Return [X, Y] of the center of cell containing provided text 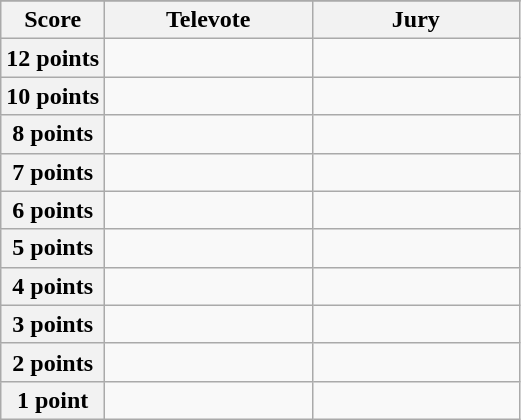
4 points [53, 286]
8 points [53, 134]
Score [53, 20]
Jury [416, 20]
10 points [53, 96]
6 points [53, 210]
2 points [53, 362]
1 point [53, 400]
5 points [53, 248]
3 points [53, 324]
Televote [209, 20]
7 points [53, 172]
12 points [53, 58]
